Provide the (x, y) coordinate of the cell's center where the given text is located.  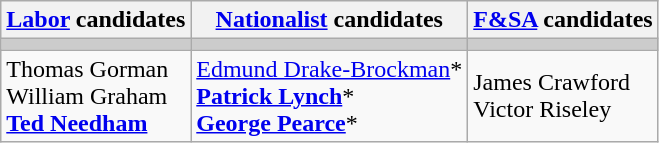
Edmund Drake-Brockman*Patrick Lynch*George Pearce* (330, 96)
Thomas GormanWilliam GrahamTed Needham (96, 96)
Labor candidates (96, 20)
James CrawfordVictor Riseley (563, 96)
Nationalist candidates (330, 20)
F&SA candidates (563, 20)
